Detect which cell encompasses the target text, then output its (X, Y) center coordinate. 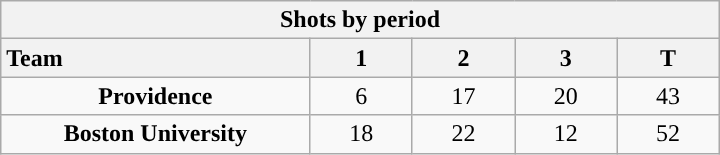
22 (463, 134)
Boston University (156, 134)
1 (361, 58)
T (668, 58)
Providence (156, 96)
2 (463, 58)
20 (566, 96)
17 (463, 96)
52 (668, 134)
Shots by period (360, 20)
12 (566, 134)
6 (361, 96)
43 (668, 96)
3 (566, 58)
18 (361, 134)
Team (156, 58)
